Capture the cell that displays the provided text and extract its [x, y] central coordinate. 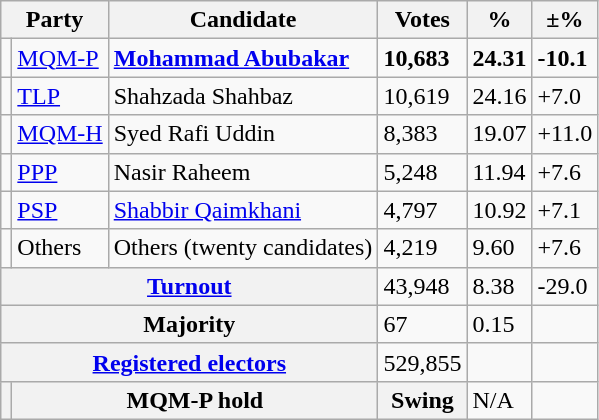
MQM-H [60, 134]
529,855 [422, 362]
24.16 [500, 96]
-29.0 [565, 286]
Registered electors [190, 362]
67 [422, 324]
24.31 [500, 58]
10.92 [500, 210]
Others [60, 248]
Votes [422, 20]
Others (twenty candidates) [243, 248]
+7.0 [565, 96]
4,797 [422, 210]
9.60 [500, 248]
Nasir Raheem [243, 172]
N/A [500, 400]
Shahzada Shahbaz [243, 96]
PPP [60, 172]
11.94 [500, 172]
10,619 [422, 96]
0.15 [500, 324]
±% [565, 20]
+7.1 [565, 210]
Majority [190, 324]
% [500, 20]
TLP [60, 96]
5,248 [422, 172]
Shabbir Qaimkhani [243, 210]
Party [54, 20]
Swing [422, 400]
Candidate [243, 20]
10,683 [422, 58]
Mohammad Abubakar [243, 58]
+11.0 [565, 134]
8.38 [500, 286]
8,383 [422, 134]
4,219 [422, 248]
43,948 [422, 286]
MQM-P [60, 58]
-10.1 [565, 58]
Syed Rafi Uddin [243, 134]
Turnout [190, 286]
MQM-P hold [195, 400]
19.07 [500, 134]
PSP [60, 210]
